Find where the given text appears and provide that cell's center as (X, Y) coordinate. 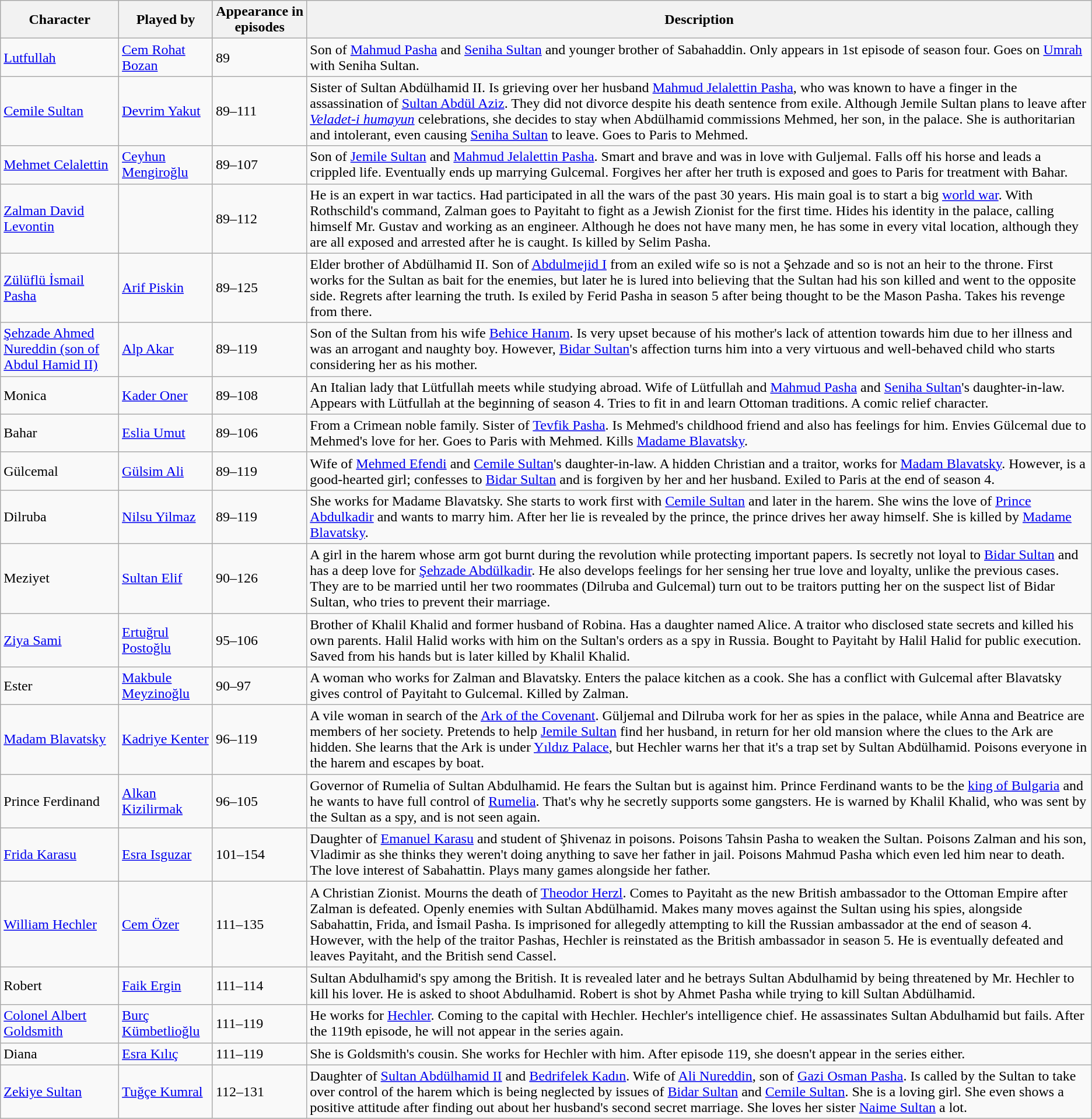
Kader Oner (166, 395)
Gülcemal (60, 471)
Meziyet (60, 578)
Zekiye Sultan (60, 1092)
90–126 (259, 578)
89–107 (259, 164)
William Hechler (60, 924)
111–135 (259, 924)
Zalman David Levontin (60, 218)
Appearance in episodes (259, 20)
Nilsu Yilmaz (166, 517)
Zülüflü İsmail Pasha (60, 288)
She is Goldsmith's cousin. She works for Hechler with him. After episode 119, she doesn't appear in the series either. (699, 1054)
Prince Ferdinand (60, 801)
112–131 (259, 1092)
Robert (60, 985)
Esra Kılıç (166, 1054)
Monica (60, 395)
Description (699, 20)
Burç Kümbetlioğlu (166, 1024)
Ziya Sami (60, 640)
Frida Karasu (60, 855)
Tuğçe Kumral (166, 1092)
Faik Ergin (166, 985)
Makbule Meyzinoğlu (166, 686)
96–105 (259, 801)
Alp Akar (166, 349)
95–106 (259, 640)
Bahar (60, 433)
Şehzade Ahmed Nureddin (son of Abdul Hamid II) (60, 349)
Cem Özer (166, 924)
89–106 (259, 433)
Sultan Elif (166, 578)
Cemile Sultan (60, 111)
Dilruba (60, 517)
89–112 (259, 218)
Mehmet Celalettin (60, 164)
Diana (60, 1054)
89–125 (259, 288)
Gülsim Ali (166, 471)
96–119 (259, 739)
90–97 (259, 686)
Played by (166, 20)
89–111 (259, 111)
Character (60, 20)
Kadriye Kenter (166, 739)
101–154 (259, 855)
Devrim Yakut (166, 111)
Eslia Umut (166, 433)
Ceyhun Mengiroğlu (166, 164)
Alkan Kizilirmak (166, 801)
89 (259, 57)
89–108 (259, 395)
Lutfullah (60, 57)
Arif Piskin (166, 288)
Colonel Albert Goldsmith (60, 1024)
Cem Rohat Bozan (166, 57)
Ester (60, 686)
Ertuğrul Postoğlu (166, 640)
Esra Isguzar (166, 855)
111–114 (259, 985)
Madam Blavatsky (60, 739)
